From the cell containing the given text, extract its center point as (X, Y) coordinate. 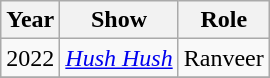
Show (119, 20)
Ranveer (224, 58)
Hush Hush (119, 58)
Year (30, 20)
Role (224, 20)
2022 (30, 58)
